Output the (X, Y) coordinate of the center of the cell containing the given text.  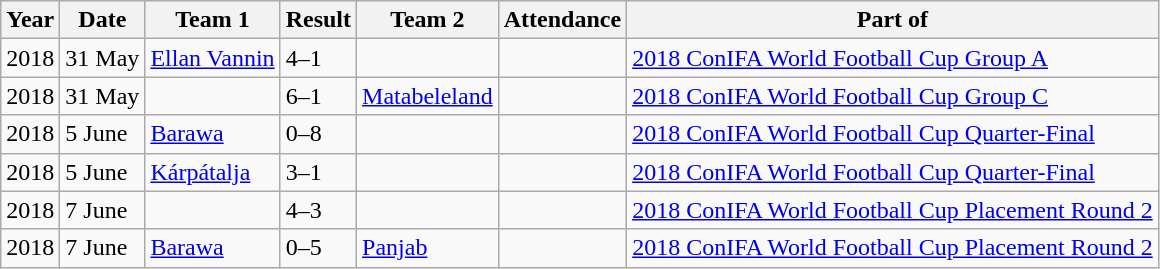
Ellan Vannin (212, 58)
Team 2 (428, 20)
2018 ConIFA World Football Cup Group A (893, 58)
0–5 (318, 248)
Matabeleland (428, 96)
Team 1 (212, 20)
Part of (893, 20)
Year (30, 20)
0–8 (318, 134)
4–3 (318, 210)
Date (102, 20)
Attendance (562, 20)
4–1 (318, 58)
2018 ConIFA World Football Cup Group C (893, 96)
Kárpátalja (212, 172)
6–1 (318, 96)
Result (318, 20)
3–1 (318, 172)
Panjab (428, 248)
